Locate the cell with the specified text and output its [x, y] center coordinate. 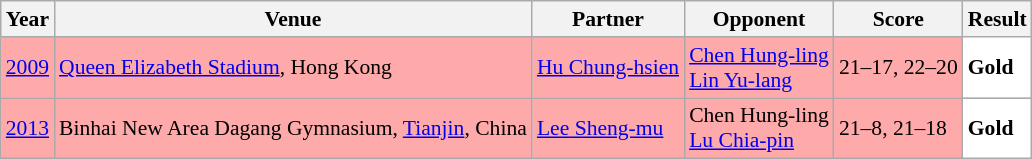
Opponent [759, 19]
Queen Elizabeth Stadium, Hong Kong [293, 68]
21–8, 21–18 [898, 128]
Venue [293, 19]
2013 [28, 128]
Result [998, 19]
Score [898, 19]
Chen Hung-ling Lu Chia-pin [759, 128]
Binhai New Area Dagang Gymnasium, Tianjin, China [293, 128]
2009 [28, 68]
Lee Sheng-mu [608, 128]
Chen Hung-ling Lin Yu-lang [759, 68]
Year [28, 19]
21–17, 22–20 [898, 68]
Partner [608, 19]
Hu Chung-hsien [608, 68]
